Return the (x, y) coordinate for the center point of the cell that contains the specified text.  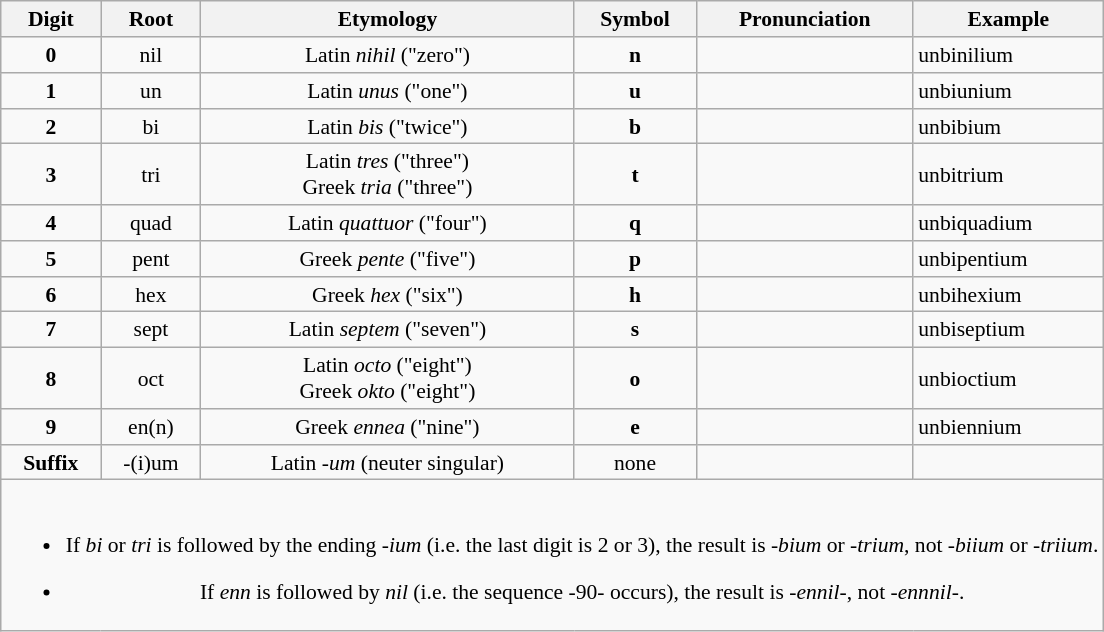
9 (51, 427)
oct (151, 378)
Greek pente ("five") (388, 259)
pent (151, 259)
Latin tres ("three")Greek tria ("three") (388, 174)
5 (51, 259)
Example (1008, 19)
1 (51, 91)
Latin quattuor ("four") (388, 223)
sept (151, 330)
unbinilium (1008, 55)
en(n) (151, 427)
q (635, 223)
unbioctium (1008, 378)
unbiquadium (1008, 223)
unbitrium (1008, 174)
Etymology (388, 19)
e (635, 427)
Greek ennea ("nine") (388, 427)
Latin nihil ("zero") (388, 55)
Latin unus ("one") (388, 91)
-(i)um (151, 462)
p (635, 259)
s (635, 330)
n (635, 55)
bi (151, 126)
7 (51, 330)
Latin -um (neuter singular) (388, 462)
Root (151, 19)
t (635, 174)
unbipentium (1008, 259)
0 (51, 55)
unbihexium (1008, 294)
hex (151, 294)
none (635, 462)
unbibium (1008, 126)
quad (151, 223)
nil (151, 55)
u (635, 91)
o (635, 378)
Greek hex ("six") (388, 294)
tri (151, 174)
8 (51, 378)
unbiunium (1008, 91)
unbiennium (1008, 427)
Latin octo ("eight")Greek okto ("eight") (388, 378)
unbiseptium (1008, 330)
h (635, 294)
Symbol (635, 19)
un (151, 91)
3 (51, 174)
2 (51, 126)
Latin septem ("seven") (388, 330)
b (635, 126)
6 (51, 294)
Digit (51, 19)
Pronunciation (804, 19)
Suffix (51, 462)
4 (51, 223)
Latin bis ("twice") (388, 126)
